Detect which cell encompasses the target text, then output its [x, y] center coordinate. 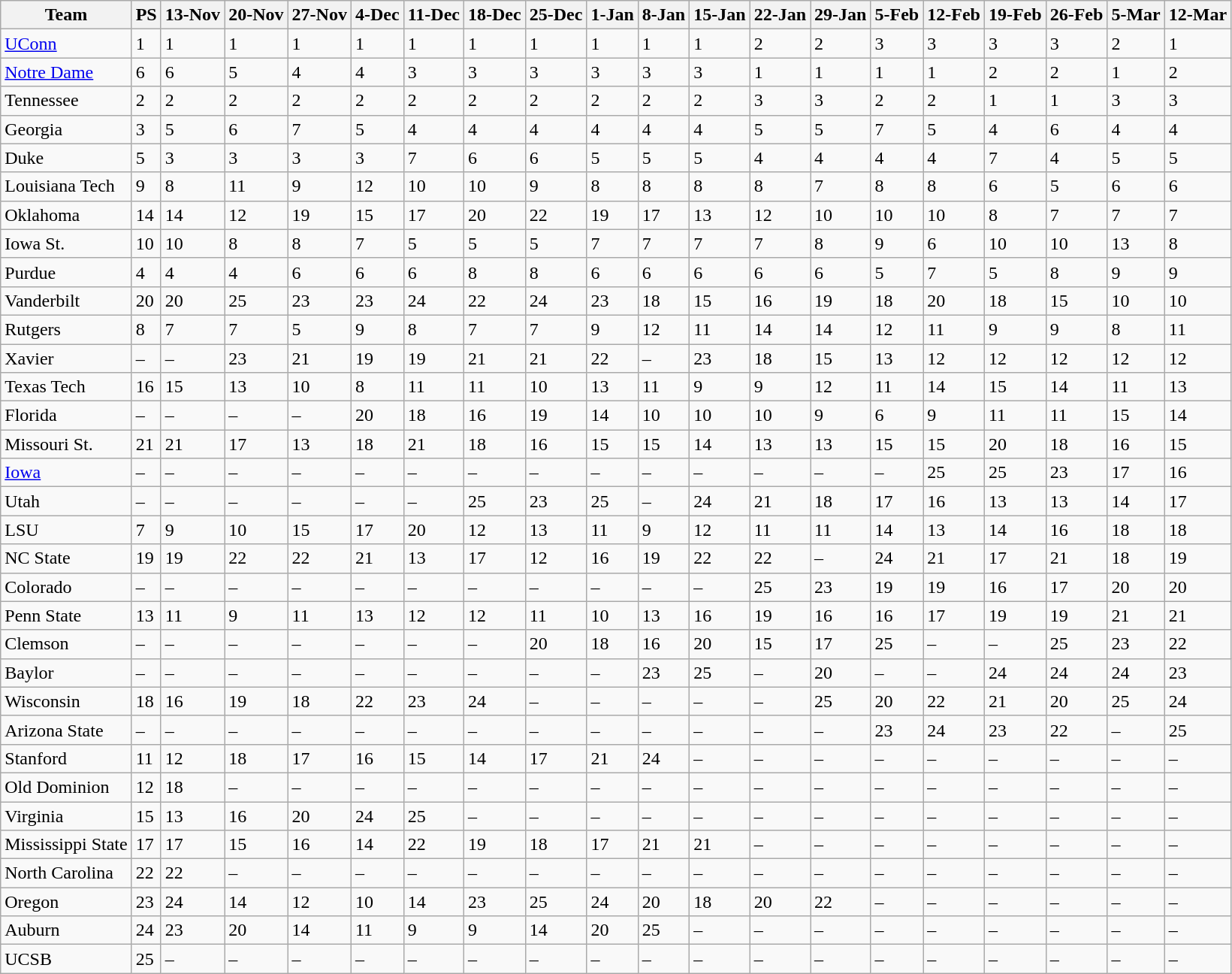
Missouri St. [66, 444]
NC State [66, 558]
Virginia [66, 815]
8-Jan [663, 15]
13-Nov [192, 15]
12-Mar [1197, 15]
Utah [66, 501]
19-Feb [1015, 15]
LSU [66, 530]
Vanderbilt [66, 301]
Clemson [66, 644]
Wisconsin [66, 701]
27-Nov [319, 15]
Purdue [66, 272]
15-Jan [720, 15]
Iowa St. [66, 243]
20-Nov [256, 15]
29-Jan [841, 15]
5-Mar [1136, 15]
Team [66, 15]
Baylor [66, 673]
Old Dominion [66, 787]
Duke [66, 158]
18-Dec [495, 15]
Arizona State [66, 730]
UConn [66, 44]
12-Feb [954, 15]
Auburn [66, 930]
26-Feb [1076, 15]
Florida [66, 416]
Louisiana Tech [66, 186]
1-Jan [612, 15]
Oklahoma [66, 215]
PS [146, 15]
Penn State [66, 616]
Colorado [66, 587]
22-Jan [780, 15]
Rutgers [66, 329]
25-Dec [556, 15]
Iowa [66, 473]
Texas Tech [66, 387]
4-Dec [377, 15]
Stanford [66, 758]
UCSB [66, 959]
Xavier [66, 358]
Georgia [66, 129]
5-Feb [897, 15]
11-Dec [433, 15]
Tennessee [66, 101]
Notre Dame [66, 72]
Mississippi State [66, 845]
Oregon [66, 902]
North Carolina [66, 873]
